Locate the cell with the specified text and output its [x, y] center coordinate. 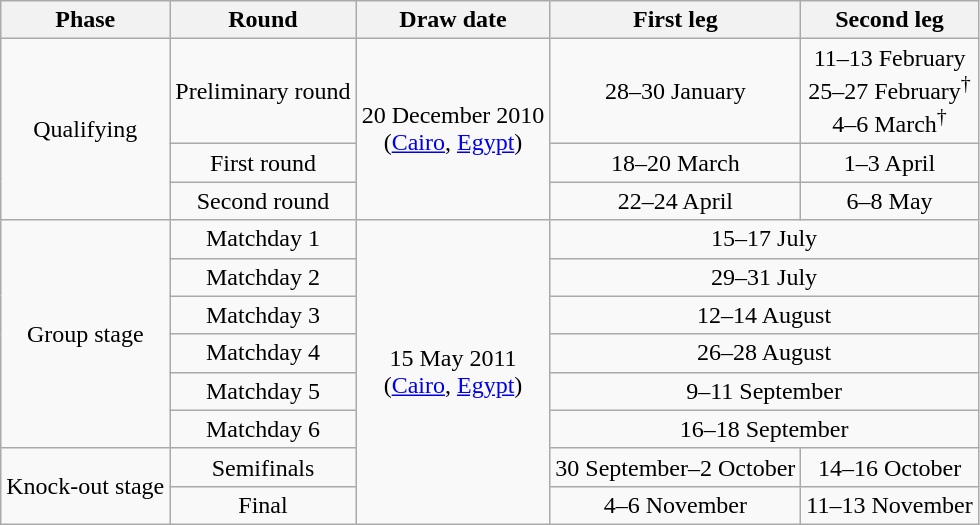
Second leg [890, 20]
26–28 August [764, 353]
28–30 January [676, 92]
16–18 September [764, 429]
9–11 September [764, 391]
18–20 March [676, 163]
Matchday 6 [263, 429]
Qualifying [86, 130]
First round [263, 163]
30 September–2 October [676, 467]
Matchday 1 [263, 239]
4–6 November [676, 505]
1–3 April [890, 163]
Matchday 4 [263, 353]
Semifinals [263, 467]
12–14 August [764, 315]
Matchday 3 [263, 315]
Second round [263, 201]
Knock-out stage [86, 486]
11–13 February25–27 February†4–6 March† [890, 92]
14–16 October [890, 467]
First leg [676, 20]
Draw date [453, 20]
20 December 2010 (Cairo, Egypt) [453, 130]
Group stage [86, 334]
6–8 May [890, 201]
Phase [86, 20]
Final [263, 505]
Round [263, 20]
15 May 2011 (Cairo, Egypt) [453, 372]
Matchday 2 [263, 277]
22–24 April [676, 201]
29–31 July [764, 277]
Preliminary round [263, 92]
Matchday 5 [263, 391]
15–17 July [764, 239]
11–13 November [890, 505]
